Extract the [x, y] coordinate from the center of the cell holding the provided text.  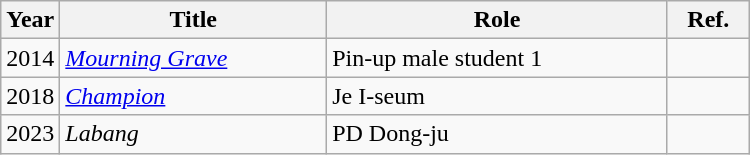
Labang [194, 134]
Role [498, 20]
Pin-up male student 1 [498, 58]
Je I-seum [498, 96]
Ref. [708, 20]
2023 [30, 134]
2014 [30, 58]
2018 [30, 96]
Year [30, 20]
PD Dong-ju [498, 134]
Mourning Grave [194, 58]
Title [194, 20]
Champion [194, 96]
